Provide the (x, y) coordinate of the cell's center where the given text is located.  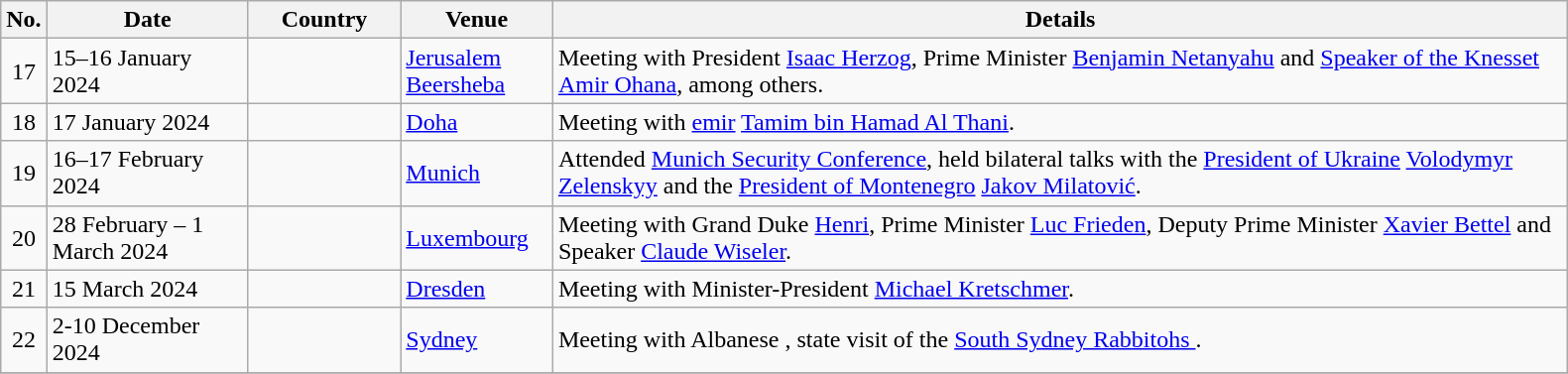
18 (24, 122)
Dresden (477, 289)
Luxembourg (477, 238)
Meeting with Albanese , state visit of the South Sydney Rabbitohs . (1060, 339)
20 (24, 238)
Country (324, 20)
15 March 2024 (147, 289)
22 (24, 339)
Sydney (477, 339)
2-10 December 2024 (147, 339)
Munich (477, 173)
17 January 2024 (147, 122)
16–17 February 2024 (147, 173)
Meeting with President Isaac Herzog, Prime Minister Benjamin Netanyahu and Speaker of the Knesset Amir Ohana, among others. (1060, 71)
19 (24, 173)
21 (24, 289)
Meeting with Grand Duke Henri, Prime Minister Luc Frieden, Deputy Prime Minister Xavier Bettel and Speaker Claude Wiseler. (1060, 238)
15–16 January 2024 (147, 71)
28 February – 1 March 2024 (147, 238)
Meeting with emir Tamim bin Hamad Al Thani. (1060, 122)
17 (24, 71)
No. (24, 20)
Doha (477, 122)
Details (1060, 20)
Venue (477, 20)
JerusalemBeersheba (477, 71)
Date (147, 20)
Meeting with Minister-President Michael Kretschmer. (1060, 289)
